Capture the cell that displays the provided text and extract its [X, Y] central coordinate. 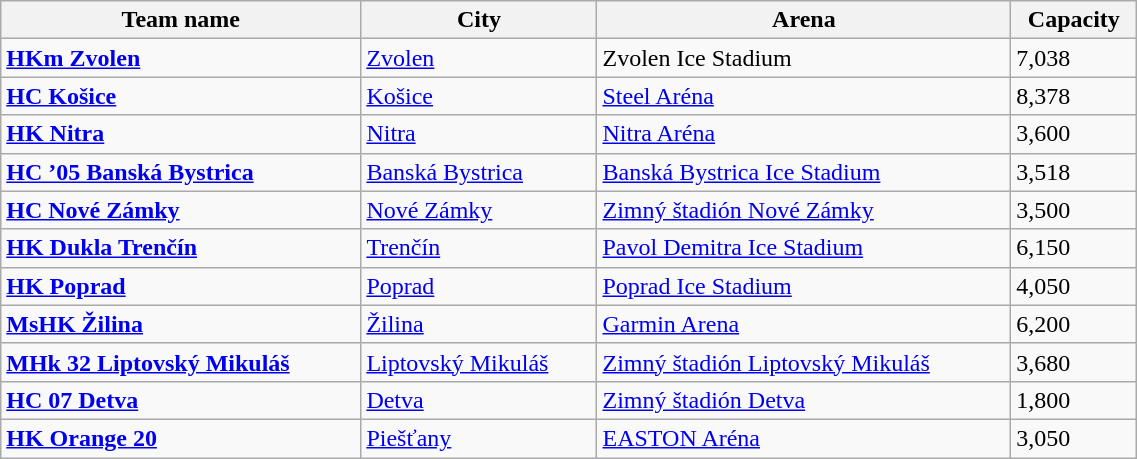
Zimný štadión Detva [804, 400]
MHk 32 Liptovský Mikuláš [181, 362]
Zimný štadión Liptovský Mikuláš [804, 362]
Poprad Ice Stadium [804, 286]
HKm Zvolen [181, 58]
4,050 [1074, 286]
MsHK Žilina [181, 324]
Capacity [1074, 20]
HK Nitra [181, 134]
HC 07 Detva [181, 400]
HC Košice [181, 96]
EASTON Aréna [804, 438]
3,518 [1074, 172]
Garmin Arena [804, 324]
Detva [479, 400]
Banská Bystrica [479, 172]
Žilina [479, 324]
Piešťany [479, 438]
Poprad [479, 286]
6,150 [1074, 248]
HC ’05 Banská Bystrica [181, 172]
HK Dukla Trenčín [181, 248]
Steel Aréna [804, 96]
Liptovský Mikuláš [479, 362]
HK Poprad [181, 286]
3,680 [1074, 362]
3,600 [1074, 134]
Pavol Demitra Ice Stadium [804, 248]
3,050 [1074, 438]
Zvolen [479, 58]
Nitra [479, 134]
Trenčín [479, 248]
1,800 [1074, 400]
3,500 [1074, 210]
8,378 [1074, 96]
City [479, 20]
Team name [181, 20]
Zimný štadión Nové Zámky [804, 210]
Arena [804, 20]
7,038 [1074, 58]
HK Orange 20 [181, 438]
Nové Zámky [479, 210]
6,200 [1074, 324]
Zvolen Ice Stadium [804, 58]
Banská Bystrica Ice Stadium [804, 172]
Nitra Aréna [804, 134]
HC Nové Zámky [181, 210]
Košice [479, 96]
